Locate the cell with the specified text and output its [x, y] center coordinate. 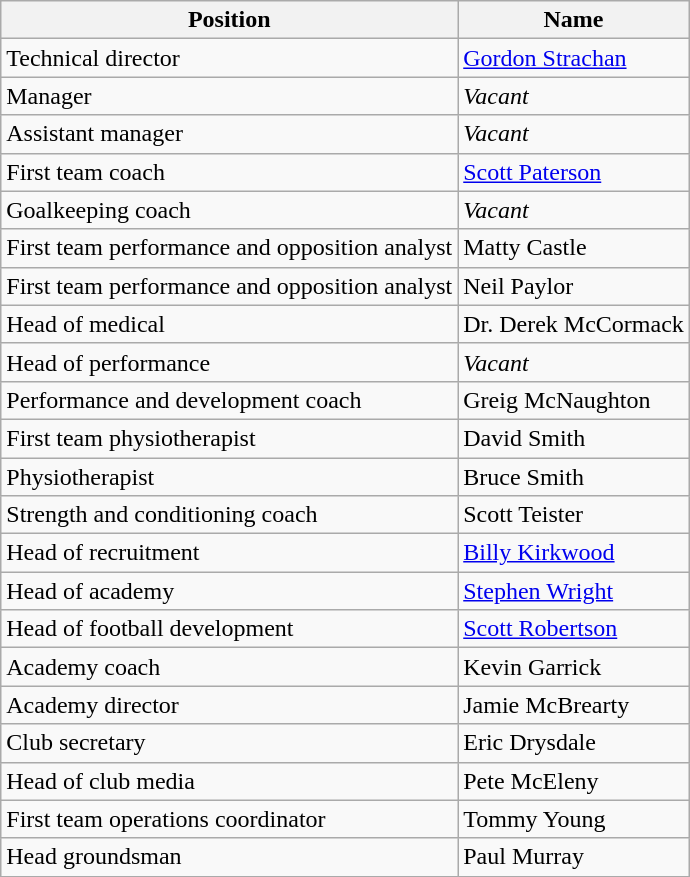
Performance and development coach [230, 400]
Dr. Derek McCormack [574, 324]
Stephen Wright [574, 591]
First team physiotherapist [230, 438]
Name [574, 20]
Scott Teister [574, 515]
Kevin Garrick [574, 667]
Head of academy [230, 591]
Tommy Young [574, 819]
Head of football development [230, 629]
Greig McNaughton [574, 400]
Manager [230, 96]
Head of performance [230, 362]
Head of medical [230, 324]
Academy director [230, 705]
Bruce Smith [574, 477]
Scott Robertson [574, 629]
Jamie McBrearty [574, 705]
Club secretary [230, 743]
Physiotherapist [230, 477]
Strength and conditioning coach [230, 515]
Position [230, 20]
Goalkeeping coach [230, 210]
Paul Murray [574, 857]
Head of club media [230, 781]
Billy Kirkwood [574, 553]
Assistant manager [230, 134]
Gordon Strachan [574, 58]
Technical director [230, 58]
Scott Paterson [574, 172]
Eric Drysdale [574, 743]
David Smith [574, 438]
First team coach [230, 172]
Academy coach [230, 667]
First team operations coordinator [230, 819]
Head of recruitment [230, 553]
Matty Castle [574, 248]
Neil Paylor [574, 286]
Pete McEleny [574, 781]
Head groundsman [230, 857]
